Identify which cell holds the provided text, then report its [x, y] central coordinate. 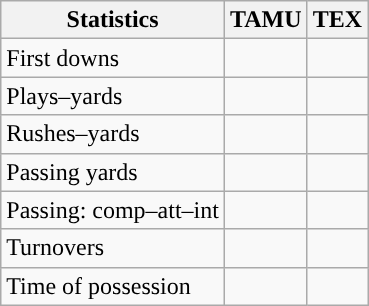
First downs [113, 58]
TAMU [266, 20]
Plays–yards [113, 96]
Time of possession [113, 286]
Rushes–yards [113, 134]
Turnovers [113, 248]
Passing yards [113, 172]
Passing: comp–att–int [113, 210]
Statistics [113, 20]
TEX [337, 20]
